Find where the given text appears and provide that cell's center as [x, y] coordinate. 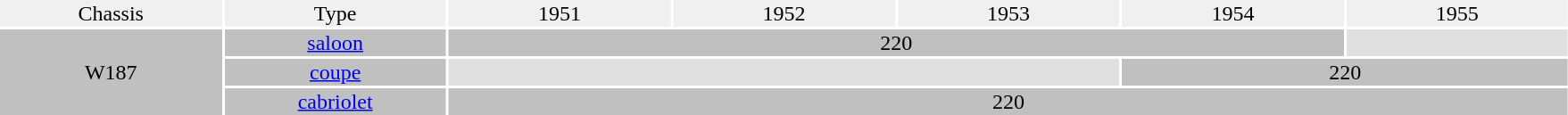
coupe [335, 72]
1952 [784, 13]
1955 [1457, 13]
Type [335, 13]
saloon [335, 43]
1954 [1232, 13]
1951 [560, 13]
Chassis [111, 13]
cabriolet [335, 102]
1953 [1008, 13]
W187 [111, 72]
